From the cell containing the given text, extract its center point as (x, y) coordinate. 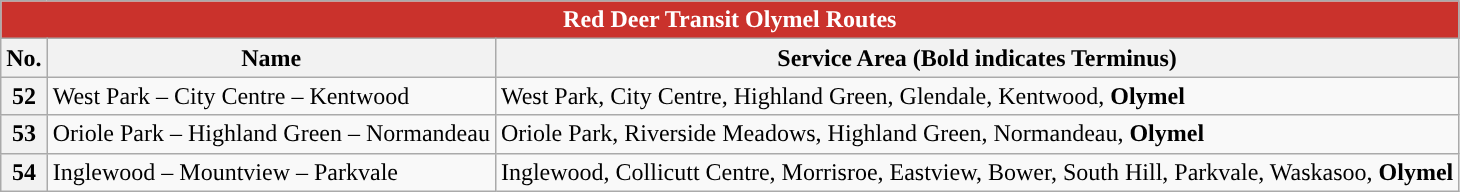
West Park – City Centre – Kentwood (271, 96)
No. (24, 58)
53 (24, 134)
Red Deer Transit Olymel Routes (730, 20)
52 (24, 96)
Inglewood, Collicutt Centre, Morrisroe, Eastview, Bower, South Hill, Parkvale, Waskasoo, Olymel (976, 172)
Name (271, 58)
Inglewood – Mountview – Parkvale (271, 172)
Oriole Park – Highland Green – Normandeau (271, 134)
West Park, City Centre, Highland Green, Glendale, Kentwood, Olymel (976, 96)
Oriole Park, Riverside Meadows, Highland Green, Normandeau, Olymel (976, 134)
Service Area (Bold indicates Terminus) (976, 58)
54 (24, 172)
